Pinpoint the cell where the given text exists, returning its [X, Y] midpoint coordinate. 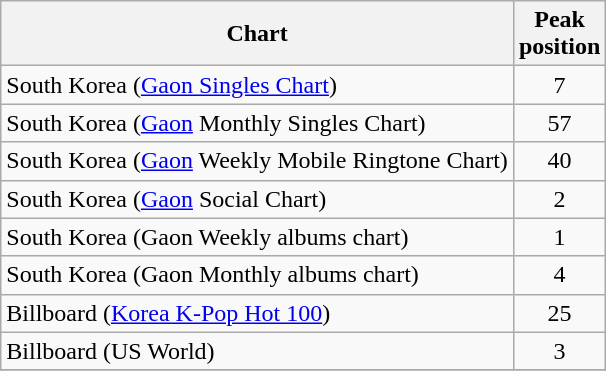
1 [559, 237]
4 [559, 275]
Chart [258, 34]
3 [559, 351]
Peakposition [559, 34]
25 [559, 313]
Billboard (US World) [258, 351]
South Korea (Gaon Singles Chart) [258, 85]
2 [559, 199]
South Korea (Gaon Monthly Singles Chart) [258, 123]
7 [559, 85]
57 [559, 123]
40 [559, 161]
South Korea (Gaon Weekly albums chart) [258, 237]
South Korea (Gaon Social Chart) [258, 199]
South Korea (Gaon Weekly Mobile Ringtone Chart) [258, 161]
Billboard (Korea K-Pop Hot 100) [258, 313]
South Korea (Gaon Monthly albums chart) [258, 275]
